Determine the (x, y) coordinate at the center of the cell enclosing the given text.  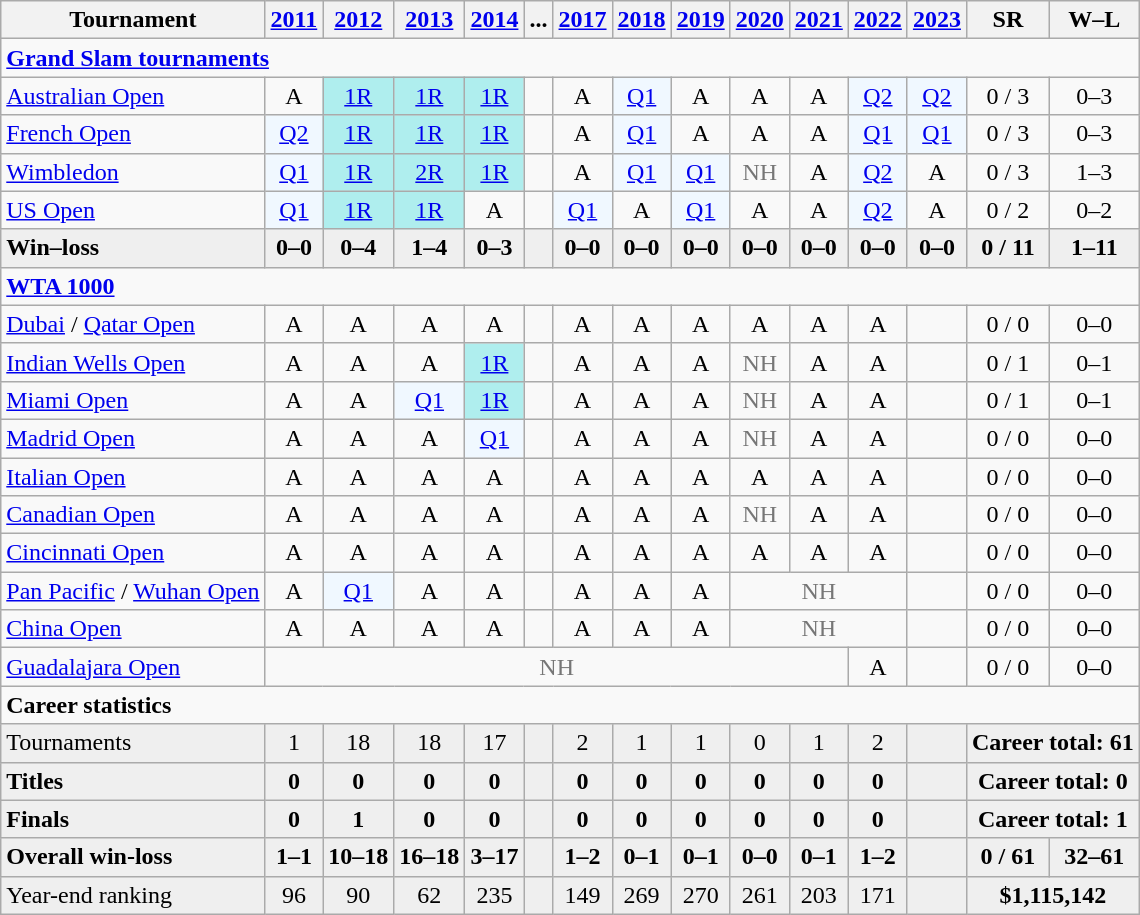
10–18 (358, 857)
261 (760, 895)
17 (494, 743)
Career statistics (570, 705)
90 (358, 895)
Overall win-loss (133, 857)
1–4 (430, 248)
62 (430, 895)
2019 (700, 20)
... (538, 20)
Win–loss (133, 248)
French Open (133, 134)
2017 (582, 20)
2014 (494, 20)
96 (294, 895)
2021 (818, 20)
2020 (760, 20)
Italian Open (133, 477)
2018 (642, 20)
32–61 (1094, 857)
171 (878, 895)
2013 (430, 20)
Indian Wells Open (133, 362)
1–11 (1094, 248)
Tournament (133, 20)
China Open (133, 629)
W–L (1094, 20)
2R (430, 172)
0–4 (358, 248)
SR (1008, 20)
269 (642, 895)
Career total: 1 (1052, 819)
US Open (133, 210)
Australian Open (133, 96)
2023 (936, 20)
Career total: 0 (1052, 781)
0 / 2 (1008, 210)
Wimbledon (133, 172)
Year-end ranking (133, 895)
2022 (878, 20)
Tournaments (133, 743)
Canadian Open (133, 515)
WTA 1000 (570, 286)
3–17 (494, 857)
16–18 (430, 857)
Guadalajara Open (133, 667)
Finals (133, 819)
$1,115,142 (1052, 895)
1–3 (1094, 172)
Titles (133, 781)
270 (700, 895)
0 / 11 (1008, 248)
Madrid Open (133, 438)
203 (818, 895)
1–1 (294, 857)
2011 (294, 20)
Grand Slam tournaments (570, 58)
0–2 (1094, 210)
Pan Pacific / Wuhan Open (133, 591)
2012 (358, 20)
149 (582, 895)
Miami Open (133, 400)
Career total: 61 (1052, 743)
Dubai / Qatar Open (133, 324)
Cincinnati Open (133, 553)
235 (494, 895)
0 / 61 (1008, 857)
